Scan for the cell matching the given text and deliver its [x, y] coordinate at center. 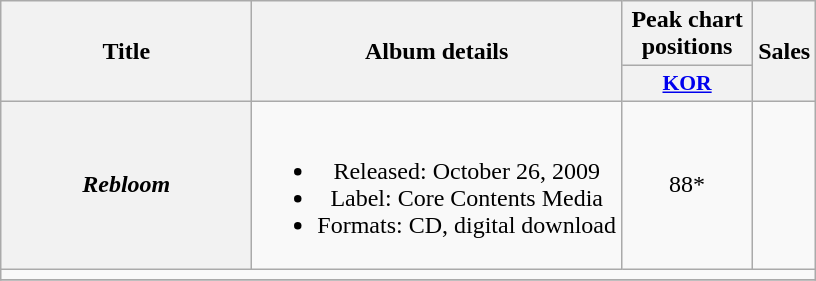
KOR [688, 84]
Rebloom [126, 184]
Album details [437, 52]
Peak chart positions [688, 34]
88* [688, 184]
Sales [784, 52]
Title [126, 52]
Released: October 26, 2009Label: Core Contents MediaFormats: CD, digital download [437, 184]
